Provide the (X, Y) coordinate of the cell's center where the given text is located.  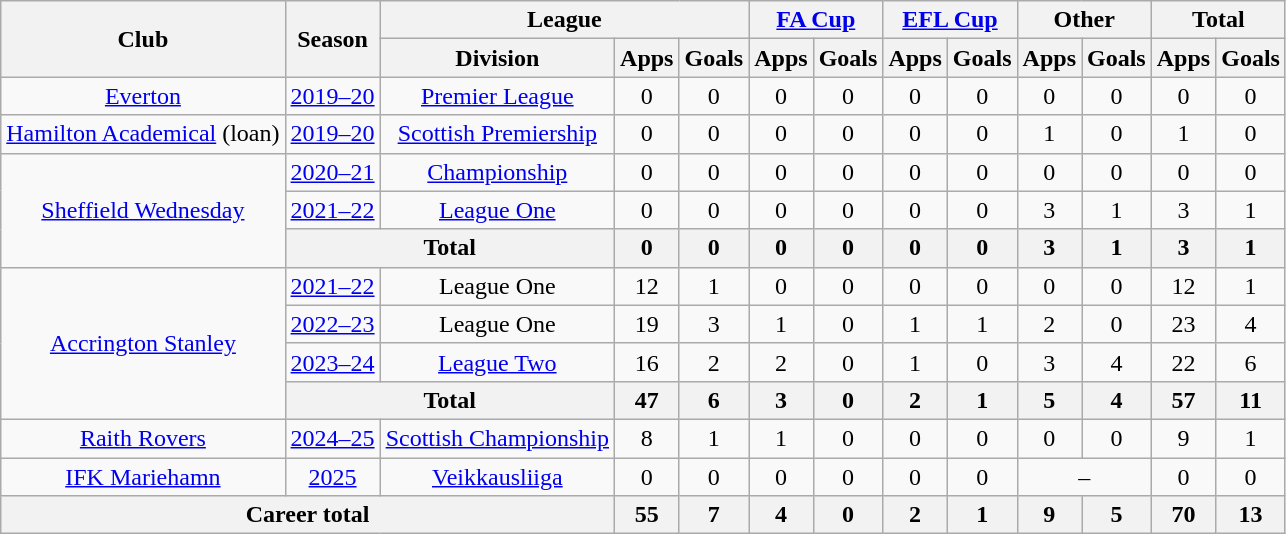
League Two (497, 362)
Club (143, 39)
2023–24 (332, 362)
Premier League (497, 96)
2024–25 (332, 438)
22 (1183, 362)
23 (1183, 324)
Career total (308, 515)
47 (647, 400)
– (1084, 477)
Season (332, 39)
League (564, 20)
13 (1251, 515)
2022–23 (332, 324)
Scottish Premiership (497, 134)
Hamilton Academical (loan) (143, 134)
Championship (497, 172)
Sheffield Wednesday (143, 210)
19 (647, 324)
11 (1251, 400)
Division (497, 58)
Accrington Stanley (143, 343)
2020–21 (332, 172)
7 (714, 515)
55 (647, 515)
FA Cup (816, 20)
57 (1183, 400)
Scottish Championship (497, 438)
2025 (332, 477)
Other (1084, 20)
Veikkausliiga (497, 477)
IFK Mariehamn (143, 477)
EFL Cup (950, 20)
70 (1183, 515)
Everton (143, 96)
16 (647, 362)
Raith Rovers (143, 438)
8 (647, 438)
